Return [x, y] of the center of cell containing provided text 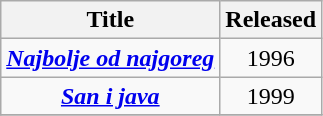
1996 [271, 58]
San i java [110, 96]
Title [110, 20]
Released [271, 20]
1999 [271, 96]
Najbolje od najgoreg [110, 58]
